Locate the cell with the specified text and output its [X, Y] center coordinate. 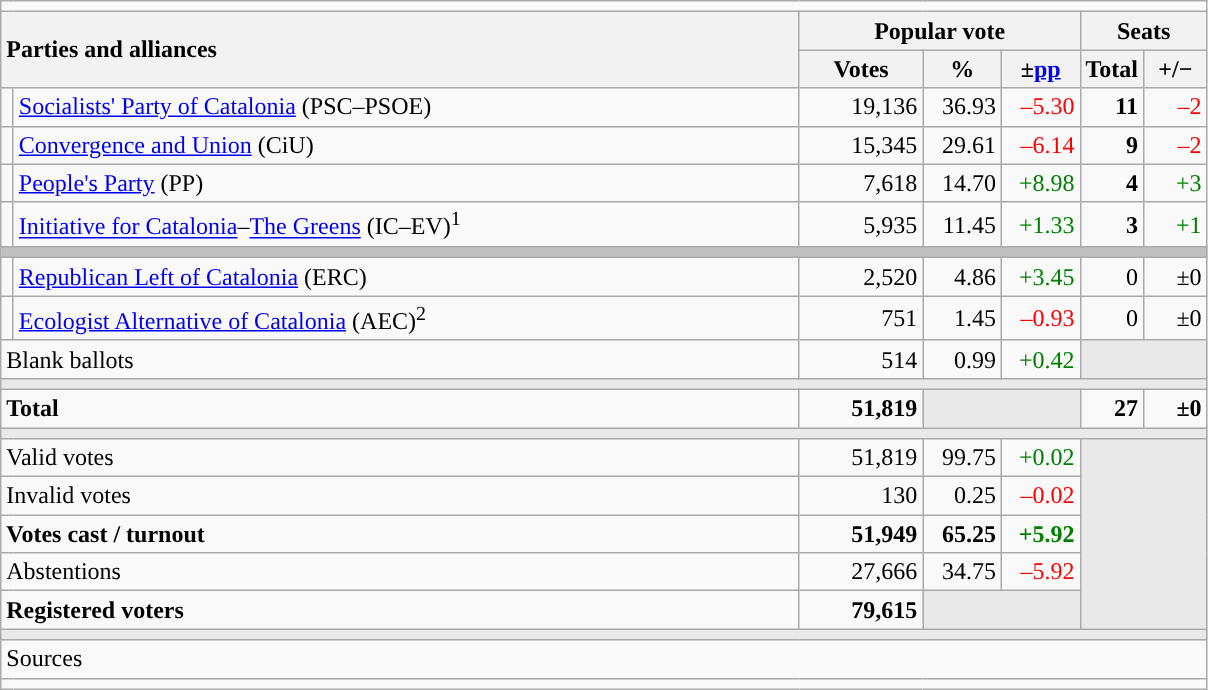
34.75 [962, 572]
751 [861, 318]
+8.98 [1040, 183]
99.75 [962, 458]
Blank ballots [400, 359]
3 [1112, 224]
People's Party (PP) [406, 183]
+0.02 [1040, 458]
Parties and alliances [400, 50]
Votes [861, 69]
Valid votes [400, 458]
27 [1112, 408]
19,136 [861, 107]
Seats [1144, 31]
36.93 [962, 107]
4 [1112, 183]
0.99 [962, 359]
51,949 [861, 534]
Registered voters [400, 610]
–6.14 [1040, 145]
+0.42 [1040, 359]
+1.33 [1040, 224]
65.25 [962, 534]
–0.93 [1040, 318]
Invalid votes [400, 496]
15,345 [861, 145]
–5.92 [1040, 572]
2,520 [861, 277]
11 [1112, 107]
5,935 [861, 224]
7,618 [861, 183]
+/− [1176, 69]
Ecologist Alternative of Catalonia (AEC)2 [406, 318]
1.45 [962, 318]
Abstentions [400, 572]
+1 [1176, 224]
4.86 [962, 277]
Initiative for Catalonia–The Greens (IC–EV)1 [406, 224]
Sources [604, 659]
29.61 [962, 145]
+3.45 [1040, 277]
Votes cast / turnout [400, 534]
Republican Left of Catalonia (ERC) [406, 277]
9 [1112, 145]
514 [861, 359]
+3 [1176, 183]
79,615 [861, 610]
130 [861, 496]
Convergence and Union (CiU) [406, 145]
Socialists' Party of Catalonia (PSC–PSOE) [406, 107]
–0.02 [1040, 496]
0.25 [962, 496]
±pp [1040, 69]
11.45 [962, 224]
–5.30 [1040, 107]
14.70 [962, 183]
% [962, 69]
+5.92 [1040, 534]
Popular vote [940, 31]
27,666 [861, 572]
